Identify which cell holds the provided text, then report its [X, Y] central coordinate. 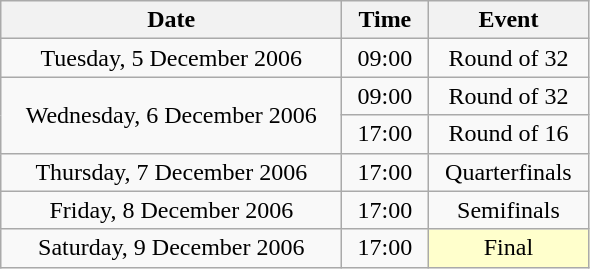
Date [172, 20]
Quarterfinals [508, 172]
Semifinals [508, 210]
Final [508, 248]
Round of 16 [508, 134]
Saturday, 9 December 2006 [172, 248]
Thursday, 7 December 2006 [172, 172]
Tuesday, 5 December 2006 [172, 58]
Time [385, 20]
Friday, 8 December 2006 [172, 210]
Wednesday, 6 December 2006 [172, 115]
Event [508, 20]
